Pinpoint the cell where the given text exists, returning its [X, Y] midpoint coordinate. 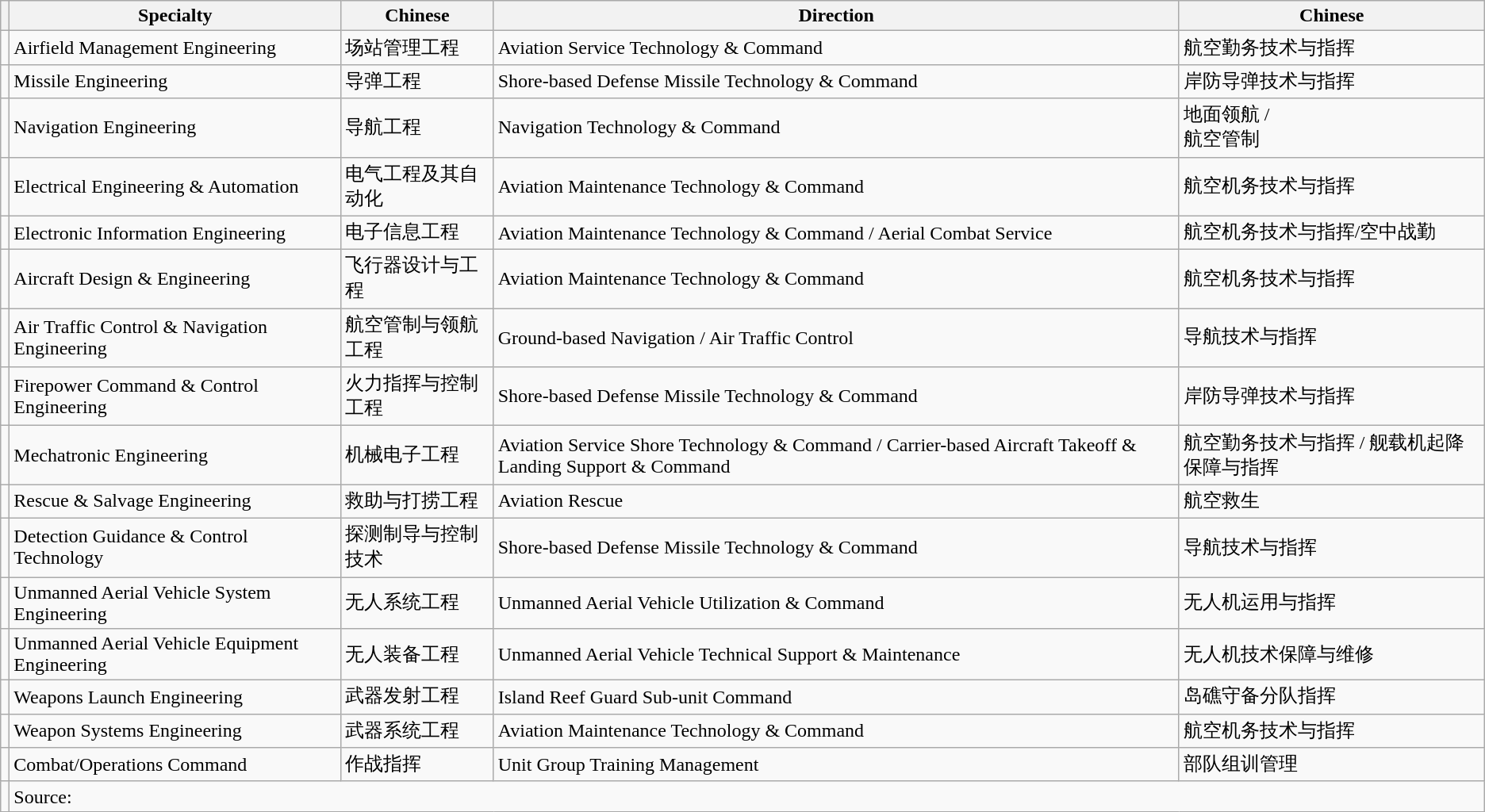
无人装备工程 [417, 655]
Aircraft Design & Engineering [175, 279]
场站管理工程 [417, 48]
Missile Engineering [175, 81]
武器发射工程 [417, 698]
火力指挥与控制工程 [417, 396]
Rescue & Salvage Engineering [175, 501]
无人机技术保障与维修 [1331, 655]
Aviation Rescue [836, 501]
Electronic Information Engineering [175, 233]
导航工程 [417, 128]
Weapons Launch Engineering [175, 698]
机械电子工程 [417, 455]
Air Traffic Control & Navigation Engineering [175, 338]
Unmanned Aerial Vehicle Utilization & Command [836, 603]
Navigation Technology & Command [836, 128]
无人系统工程 [417, 603]
救助与打捞工程 [417, 501]
航空机务技术与指挥/空中战勤 [1331, 233]
电子信息工程 [417, 233]
武器系统工程 [417, 731]
导弹工程 [417, 81]
Detection Guidance & Control Technology [175, 547]
岛礁守备分队指挥 [1331, 698]
无人机运用与指挥 [1331, 603]
Unmanned Aerial Vehicle Technical Support & Maintenance [836, 655]
Unmanned Aerial Vehicle System Engineering [175, 603]
Unit Group Training Management [836, 764]
Aviation Maintenance Technology & Command / Aerial Combat Service [836, 233]
Unmanned Aerial Vehicle Equipment Engineering [175, 655]
Ground-based Navigation / Air Traffic Control [836, 338]
地面领航 / 航空管制 [1331, 128]
电气工程及其自动化 [417, 186]
Direction [836, 16]
探测制导与控制技术 [417, 547]
航空管制与领航工程 [417, 338]
Weapon Systems Engineering [175, 731]
Island Reef Guard Sub-unit Command [836, 698]
Source: [747, 796]
航空勤务技术与指挥 [1331, 48]
部队组训管理 [1331, 764]
作战指挥 [417, 764]
Navigation Engineering [175, 128]
Firepower Command & Control Engineering [175, 396]
Aviation Service Technology & Command [836, 48]
Mechatronic Engineering [175, 455]
航空勤务技术与指挥 / 舰载机起降保障与指挥 [1331, 455]
飞行器设计与工程 [417, 279]
Aviation Service Shore Technology & Command / Carrier-based Aircraft Takeoff & Landing Support & Command [836, 455]
Specialty [175, 16]
航空救生 [1331, 501]
Electrical Engineering & Automation [175, 186]
Combat/Operations Command [175, 764]
Airfield Management Engineering [175, 48]
